Determine the (x, y) coordinate at the center of the cell enclosing the given text.  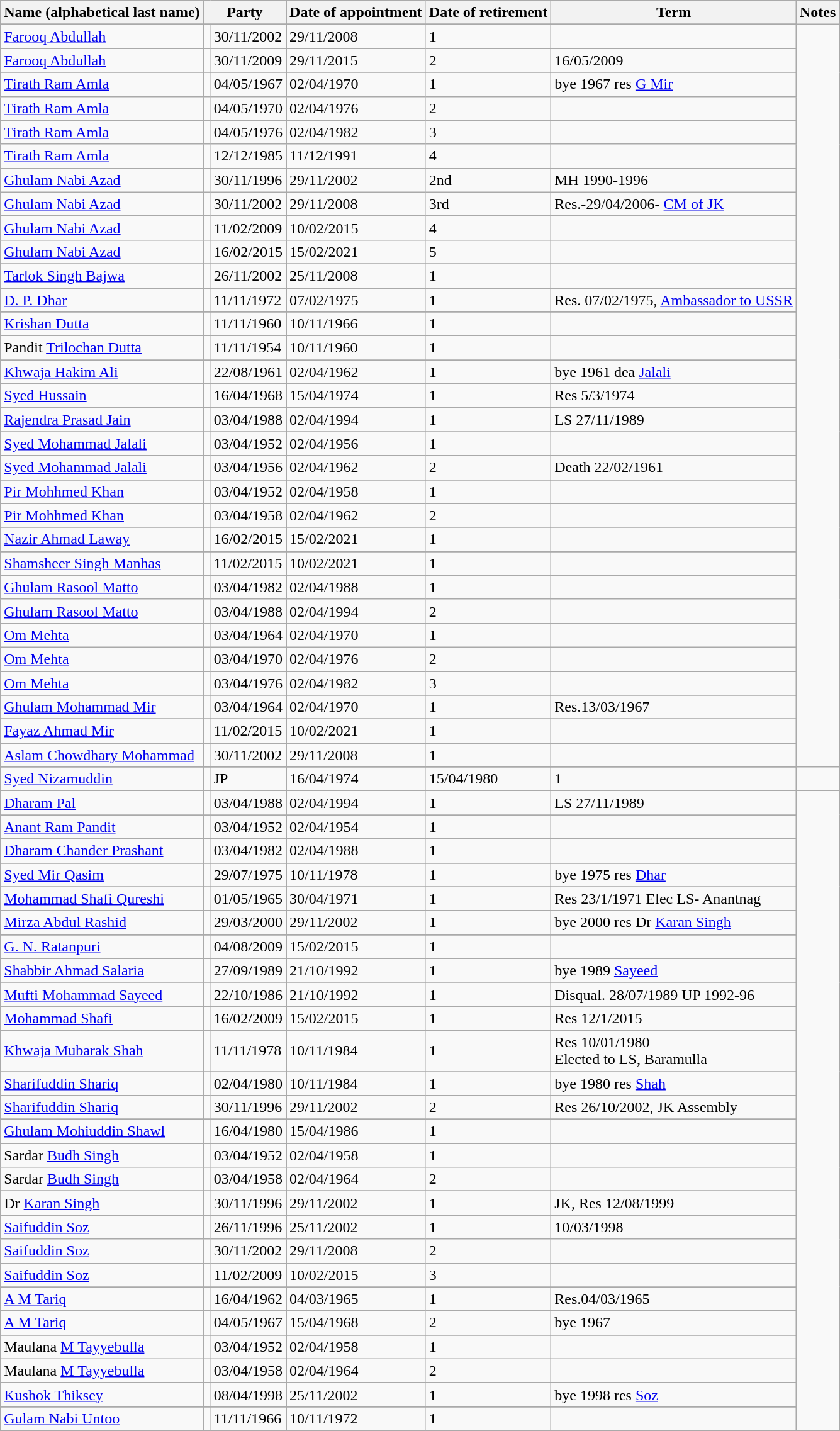
Dr Karan Singh (102, 1203)
10/11/1960 (356, 348)
Notes (817, 13)
11/11/1960 (248, 324)
Dharam Pal (102, 803)
Res 23/1/1971 Elec LS- Anantnag (674, 899)
16/05/2009 (674, 60)
JK, Res 12/08/1999 (674, 1203)
Mohammad Shafi Qureshi (102, 899)
Shamsheer Singh Manhas (102, 563)
Res.13/03/1967 (674, 707)
Res.-29/04/2006- CM of JK (674, 204)
Nazir Ahmad Laway (102, 539)
bye 1980 res Shah (674, 1083)
D. P. Dhar (102, 300)
Res.04/03/1965 (674, 1299)
08/04/1998 (248, 1395)
Syed Hussain (102, 396)
Res 10/01/1980Elected to LS, Baramulla (674, 1051)
16/04/1974 (356, 779)
25/11/2008 (356, 276)
Mirza Abdul Rashid (102, 923)
02/04/1980 (248, 1083)
Date of appointment (356, 13)
Aslam Chowdhary Mohammad (102, 755)
26/11/2002 (248, 276)
02/04/1954 (356, 827)
Pandit Trilochan Dutta (102, 348)
Rajendra Prasad Jain (102, 420)
16/04/1968 (248, 396)
11/12/1991 (356, 156)
04/08/2009 (248, 946)
bye 1967 (674, 1323)
26/11/1996 (248, 1227)
Mohammad Shafi (102, 1018)
04/05/1976 (248, 132)
Khwaja Hakim Ali (102, 372)
07/02/1975 (356, 300)
27/09/1989 (248, 970)
Res 5/3/1974 (674, 396)
Shabbir Ahmad Salaria (102, 970)
15/04/1986 (356, 1131)
03/04/1976 (248, 683)
02/04/1956 (356, 444)
22/08/1961 (248, 372)
bye 2000 res Dr Karan Singh (674, 923)
04/05/1970 (248, 108)
11/11/1978 (248, 1051)
30/11/2009 (248, 60)
15/04/1980 (488, 779)
Mufti Mohammad Sayeed (102, 994)
Kushok Thiksey (102, 1395)
15/04/1968 (356, 1323)
5 (488, 252)
01/05/1965 (248, 899)
Gulam Nabi Untoo (102, 1418)
Res. 07/02/1975, Ambassador to USSR (674, 300)
Syed Nizamuddin (102, 779)
bye 1975 res Dhar (674, 875)
16/02/2009 (248, 1018)
16/04/1962 (248, 1299)
Name (alphabetical last name) (102, 13)
Anant Ram Pandit (102, 827)
Ghulam Mohiuddin Shawl (102, 1131)
MH 1990-1996 (674, 180)
bye 1998 res Soz (674, 1395)
Term (674, 13)
11/11/1972 (248, 300)
29/07/1975 (248, 875)
10/11/1966 (356, 324)
29/03/2000 (248, 923)
bye 1961 dea Jalali (674, 372)
bye 1967 res G Mir (674, 84)
Res 26/10/2002, JK Assembly (674, 1108)
Res 12/1/2015 (674, 1018)
11/11/1954 (248, 348)
Ghulam Mohammad Mir (102, 707)
3rd (488, 204)
16/04/1980 (248, 1131)
12/12/1985 (248, 156)
Khwaja Mubarak Shah (102, 1051)
30/04/1971 (356, 899)
11/11/1966 (248, 1418)
Krishan Dutta (102, 324)
10/11/1972 (356, 1418)
10/03/1998 (674, 1227)
2nd (488, 180)
Fayaz Ahmad Mir (102, 731)
Disqual. 28/07/1989 UP 1992-96 (674, 994)
10/11/1978 (356, 875)
22/10/1986 (248, 994)
Death 22/02/1961 (674, 468)
G. N. Ratanpuri (102, 946)
Dharam Chander Prashant (102, 851)
Tarlok Singh Bajwa (102, 276)
Syed Mir Qasim (102, 875)
15/04/1974 (356, 396)
04/03/1965 (356, 1299)
JP (248, 779)
03/04/1970 (248, 659)
29/11/2015 (356, 60)
03/04/1956 (248, 468)
Date of retirement (488, 13)
bye 1989 Sayeed (674, 970)
Party (244, 13)
